Find where the given text appears and provide that cell's center as (X, Y) coordinate. 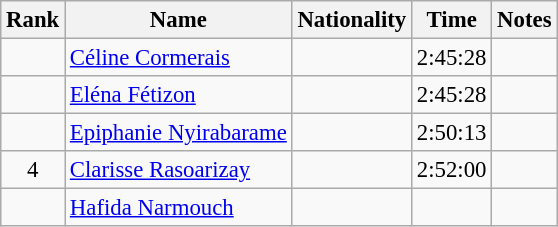
Rank (33, 20)
Céline Cormerais (179, 58)
4 (33, 170)
Time (452, 20)
Notes (524, 20)
Nationality (352, 20)
Name (179, 20)
Epiphanie Nyirabarame (179, 133)
Hafida Narmouch (179, 208)
2:52:00 (452, 170)
Eléna Fétizon (179, 95)
2:50:13 (452, 133)
Clarisse Rasoarizay (179, 170)
